For the text-containing cell, return its midpoint in [x, y] coordinate format. 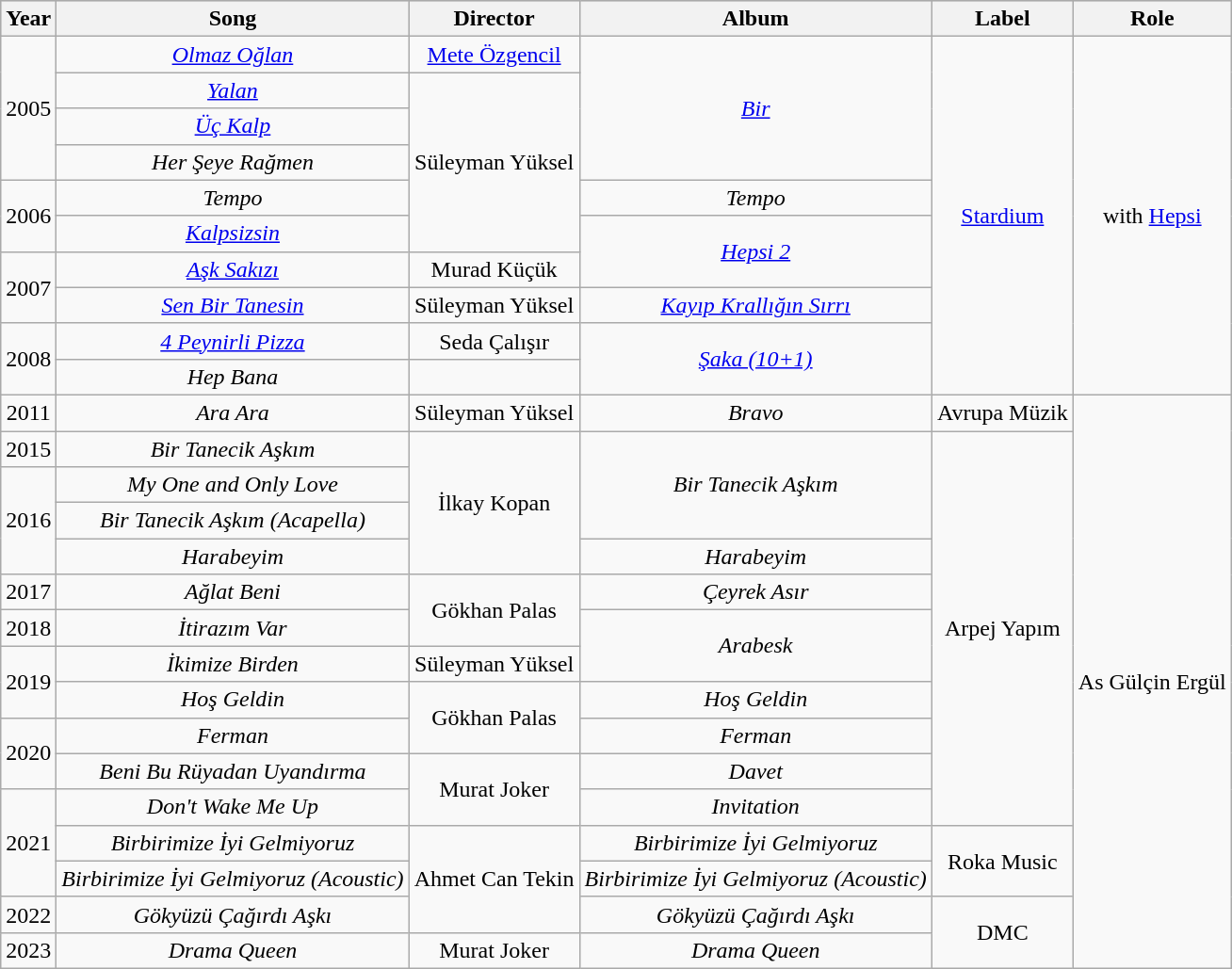
Mete Özgencil [494, 55]
İlkay Kopan [494, 503]
Bir Tanecik Aşkım (Acapella) [233, 521]
Ahmet Can Tekin [494, 879]
2016 [28, 521]
Beni Bu Rüyadan Uyandırma [233, 771]
Ağlat Beni [233, 592]
İtirazım Var [233, 628]
Sen Bir Tanesin [233, 305]
Role [1152, 19]
My One and Only Love [233, 485]
2015 [28, 449]
Avrupa Müzik [1002, 412]
Murad Küçük [494, 269]
Director [494, 19]
2006 [28, 216]
Hepsi 2 [755, 251]
Davet [755, 771]
Çeyrek Asır [755, 592]
Yalan [233, 90]
Stardium [1002, 217]
Don't Wake Me Up [233, 807]
Invitation [755, 807]
Ara Ara [233, 412]
Her Şeye Rağmen [233, 162]
Kayıp Krallığın Sırrı [755, 305]
2008 [28, 359]
Hep Bana [233, 377]
Roka Music [1002, 861]
2018 [28, 628]
2020 [28, 753]
Song [233, 19]
2011 [28, 412]
As Gülçin Ergül [1152, 682]
2022 [28, 914]
2017 [28, 592]
Bravo [755, 412]
Label [1002, 19]
Seda Çalışır [494, 341]
Year [28, 19]
Album [755, 19]
Üç Kalp [233, 126]
2005 [28, 108]
DMC [1002, 932]
Arpej Yapım [1002, 629]
Şaka (10+1) [755, 359]
2007 [28, 287]
4 Peynirli Pizza [233, 341]
İkimize Birden [233, 664]
Olmaz Oğlan [233, 55]
Kalpsizsin [233, 234]
2019 [28, 682]
Bir [755, 108]
Aşk Sakızı [233, 269]
with Hepsi [1152, 217]
2021 [28, 843]
2023 [28, 950]
Arabesk [755, 646]
